Detect which cell encompasses the target text, then output its [X, Y] center coordinate. 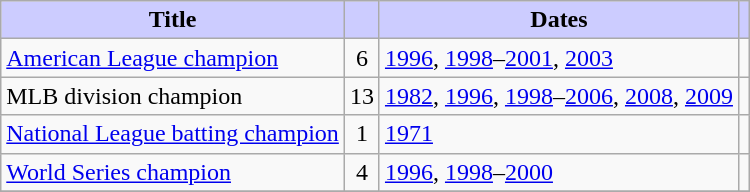
1996, 1998–2000 [558, 172]
World Series champion [173, 172]
1971 [558, 134]
Dates [558, 20]
1982, 1996, 1998–2006, 2008, 2009 [558, 96]
National League batting champion [173, 134]
MLB division champion [173, 96]
American League champion [173, 58]
1 [362, 134]
Title [173, 20]
6 [362, 58]
4 [362, 172]
13 [362, 96]
1996, 1998–2001, 2003 [558, 58]
